From the cell containing the given text, extract its center point as (x, y) coordinate. 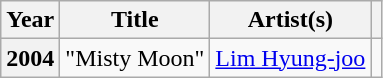
Year (30, 20)
"Misty Moon" (135, 58)
Artist(s) (290, 20)
Lim Hyung-joo (290, 58)
Title (135, 20)
2004 (30, 58)
